Return the (x, y) coordinate for the center point of the cell that contains the specified text.  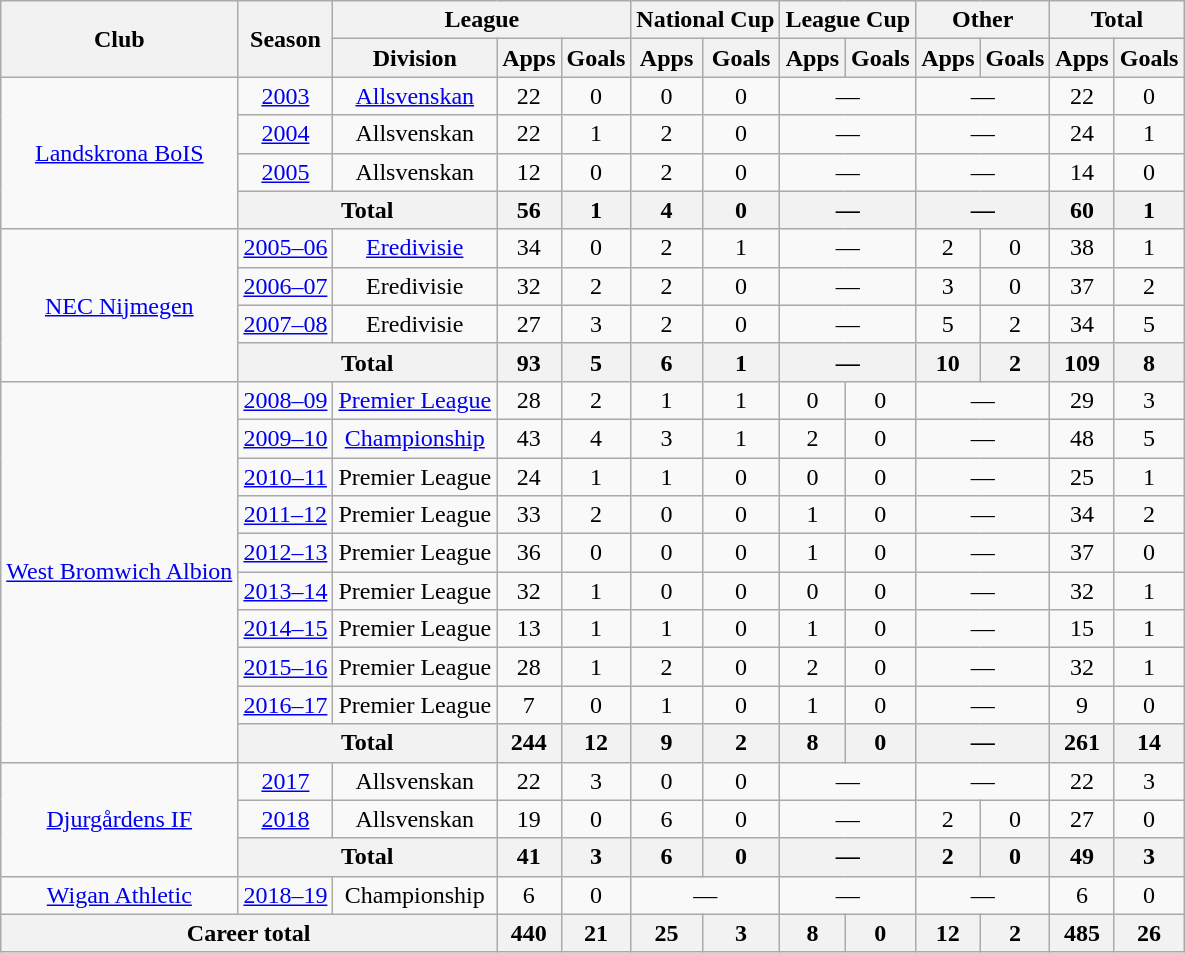
2008–09 (286, 400)
2007–08 (286, 324)
56 (529, 210)
Djurgårdens IF (120, 819)
49 (1082, 857)
2010–11 (286, 477)
244 (529, 743)
Season (286, 39)
League (482, 20)
48 (1082, 438)
2009–10 (286, 438)
15 (1082, 629)
2005 (286, 172)
33 (529, 515)
2003 (286, 96)
2015–16 (286, 667)
2016–17 (286, 705)
Club (120, 39)
19 (529, 819)
38 (1082, 248)
60 (1082, 210)
2017 (286, 781)
43 (529, 438)
2004 (286, 134)
2005–06 (286, 248)
93 (529, 362)
West Bromwich Albion (120, 572)
13 (529, 629)
36 (529, 553)
League Cup (848, 20)
29 (1082, 400)
2012–13 (286, 553)
NEC Nijmegen (120, 305)
41 (529, 857)
2011–12 (286, 515)
440 (529, 933)
261 (1082, 743)
2006–07 (286, 286)
2018–19 (286, 895)
485 (1082, 933)
Career total (249, 933)
2018 (286, 819)
2013–14 (286, 591)
Landskrona BoIS (120, 153)
Division (415, 58)
7 (529, 705)
21 (596, 933)
109 (1082, 362)
26 (1149, 933)
2014–15 (286, 629)
10 (948, 362)
National Cup (706, 20)
Other (983, 20)
Wigan Athletic (120, 895)
